Scan for the cell matching the given text and deliver its (x, y) coordinate at center. 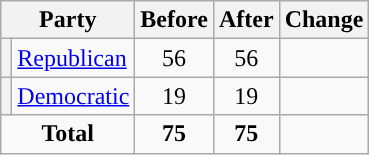
Party (68, 20)
Democratic (74, 96)
Before (174, 20)
Republican (74, 58)
Change (324, 20)
After (246, 20)
Total (68, 134)
